Identify which cell holds the provided text, then report its [X, Y] central coordinate. 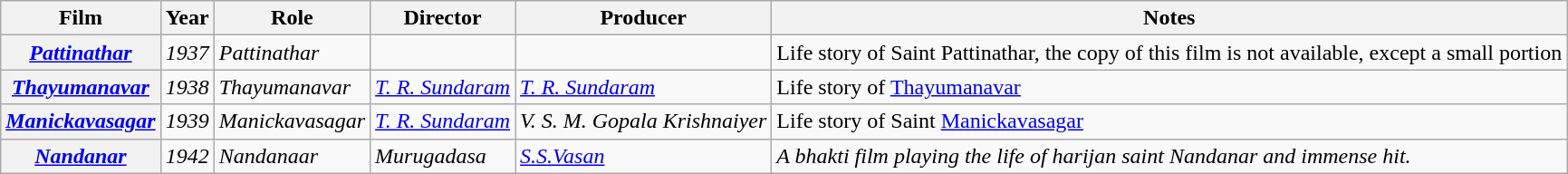
1937 [187, 53]
1938 [187, 87]
Nandanar [81, 156]
Year [187, 18]
Life story of Saint Manickavasagar [1169, 121]
Life story of Saint Pattinathar, the copy of this film is not available, except a small portion [1169, 53]
1942 [187, 156]
Nandanaar [292, 156]
Film [81, 18]
Role [292, 18]
V. S. M. Gopala Krishnaiyer [643, 121]
Notes [1169, 18]
Life story of Thayumanavar [1169, 87]
1939 [187, 121]
Murugadasa [443, 156]
A bhakti film playing the life of harijan saint Nandanar and immense hit. [1169, 156]
S.S.Vasan [643, 156]
Director [443, 18]
Producer [643, 18]
